Detect which cell encompasses the target text, then output its [x, y] center coordinate. 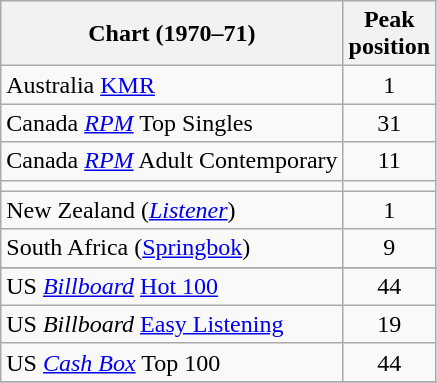
New Zealand (Listener) [172, 210]
9 [389, 248]
US Cash Box Top 100 [172, 362]
US Billboard Easy Listening [172, 324]
US Billboard Hot 100 [172, 286]
19 [389, 324]
Canada RPM Adult Contemporary [172, 161]
11 [389, 161]
Chart (1970–71) [172, 34]
South Africa (Springbok) [172, 248]
Peakposition [389, 34]
31 [389, 123]
Australia KMR [172, 85]
Canada RPM Top Singles [172, 123]
